Detect which cell encompasses the target text, then output its (X, Y) center coordinate. 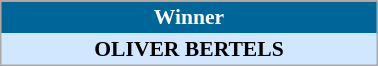
OLIVER BERTELS (189, 49)
Winner (189, 17)
